Identify which cell holds the provided text, then report its [X, Y] central coordinate. 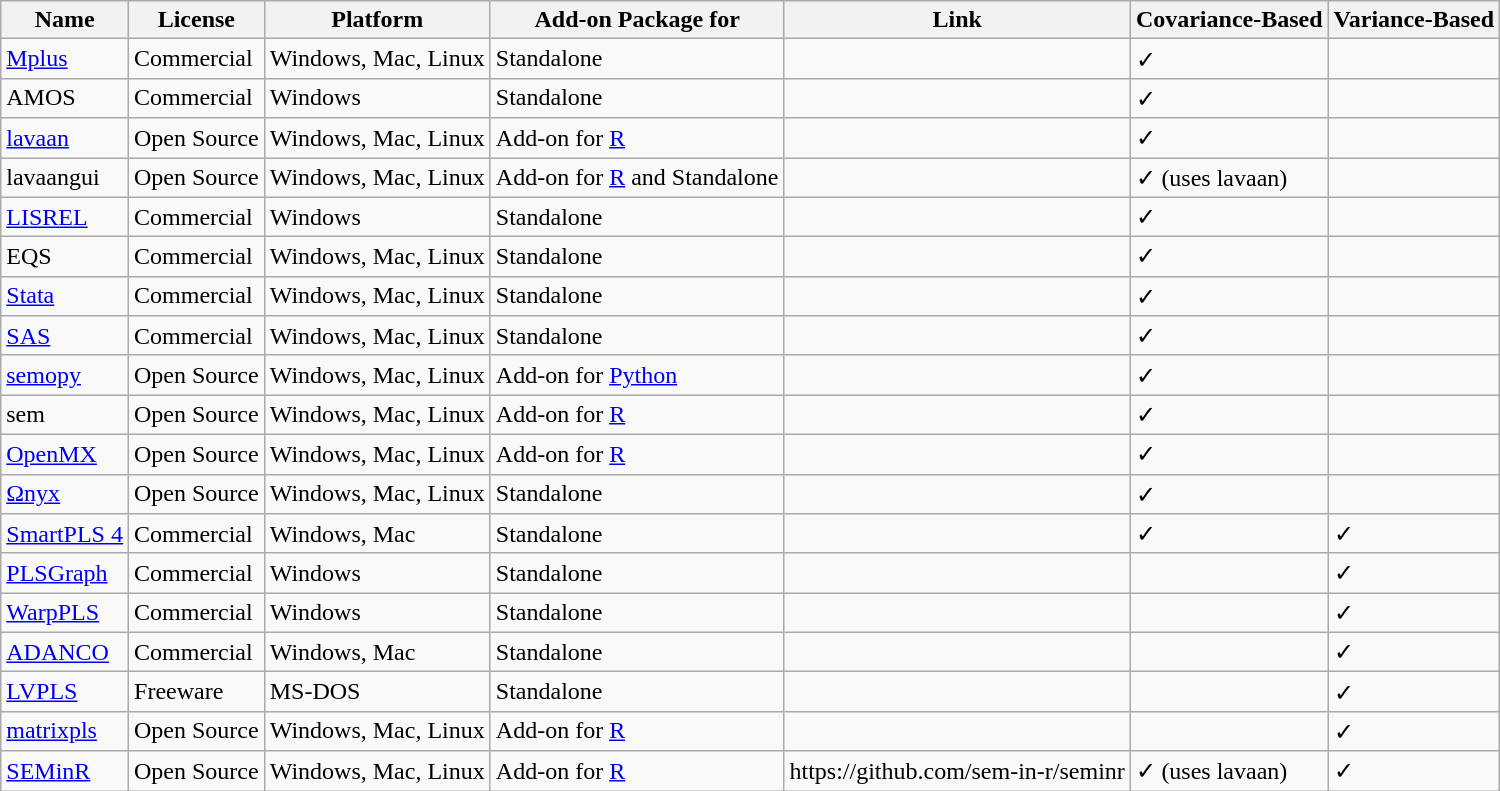
Ωnyx [65, 494]
Add-on for R and Standalone [637, 178]
Variance-Based [1414, 20]
semopy [65, 375]
OpenMX [65, 454]
SAS [65, 336]
LVPLS [65, 692]
SEMinR [65, 771]
PLSGraph [65, 573]
Stata [65, 296]
Link [957, 20]
Add-on Package for [637, 20]
matrixpls [65, 731]
EQS [65, 257]
License [197, 20]
Mplus [65, 59]
Name [65, 20]
lavaangui [65, 178]
ADANCO [65, 652]
LISREL [65, 217]
Platform [377, 20]
AMOS [65, 98]
MS-DOS [377, 692]
lavaan [65, 138]
Covariance-Based [1229, 20]
https://github.com/sem-in-r/seminr [957, 771]
sem [65, 415]
WarpPLS [65, 613]
SmartPLS 4 [65, 534]
Freeware [197, 692]
Add-on for Python [637, 375]
